Extract the [x, y] coordinate from the center of the cell holding the provided text.  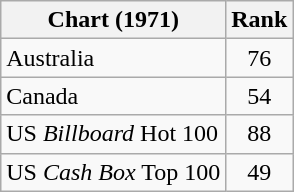
Rank [260, 20]
US Billboard Hot 100 [114, 134]
88 [260, 134]
Canada [114, 96]
Chart (1971) [114, 20]
54 [260, 96]
US Cash Box Top 100 [114, 172]
49 [260, 172]
Australia [114, 58]
76 [260, 58]
